Extract the [x, y] coordinate from the center of the cell holding the provided text.  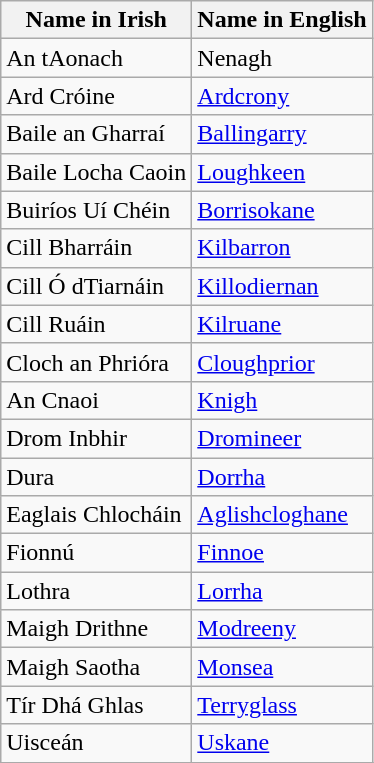
An tAonach [96, 58]
Buiríos Uí Chéin [96, 210]
Terryglass [282, 705]
Baile an Gharraí [96, 134]
Uskane [282, 743]
Borrisokane [282, 210]
Dromineer [282, 438]
Ballingarry [282, 134]
Cill Ó dTiarnáin [96, 286]
Maigh Saotha [96, 667]
Fionnú [96, 553]
Name in English [282, 20]
Dura [96, 477]
Maigh Drithne [96, 629]
Eaglais Chlocháin [96, 515]
Aglishcloghane [282, 515]
Baile Locha Caoin [96, 172]
Name in Irish [96, 20]
Drom Inbhir [96, 438]
Nenagh [282, 58]
Ard Cróine [96, 96]
Lorrha [282, 591]
Cill Bharráin [96, 248]
Cill Ruáin [96, 324]
Modreeny [282, 629]
Kilbarron [282, 248]
Tír Dhá Ghlas [96, 705]
Ardcrony [282, 96]
Dorrha [282, 477]
Cloughprior [282, 362]
Loughkeen [282, 172]
Lothra [96, 591]
Knigh [282, 400]
Uisceán [96, 743]
Monsea [282, 667]
Cloch an Phrióra [96, 362]
Kilruane [282, 324]
Killodiernan [282, 286]
Finnoe [282, 553]
An Cnaoi [96, 400]
